Locate the cell with the specified text and output its [x, y] center coordinate. 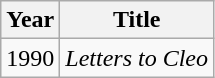
1990 [30, 58]
Year [30, 20]
Title [137, 20]
Letters to Cleo [137, 58]
